Provide the [X, Y] coordinate of the cell's center where the given text is located.  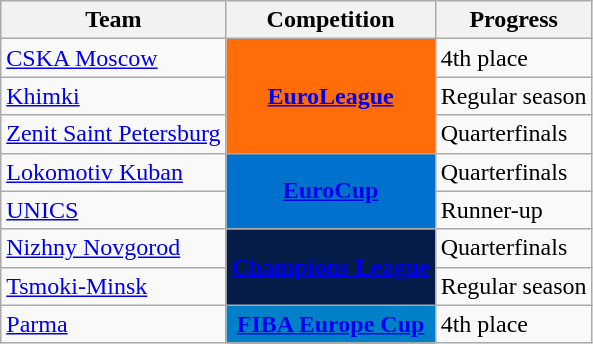
Lokomotiv Kuban [114, 172]
Progress [514, 20]
Tsmoki-Minsk [114, 286]
Competition [330, 20]
EuroCup [330, 191]
FIBA Europe Cup [330, 324]
EuroLeague [330, 96]
Khimki [114, 96]
Parma [114, 324]
CSKA Moscow [114, 58]
Zenit Saint Petersburg [114, 134]
Team [114, 20]
UNICS [114, 210]
Nizhny Novgorod [114, 248]
Runner-up [514, 210]
Champions League [330, 267]
